Search for the cell housing the specified text and yield its [x, y] center coordinate. 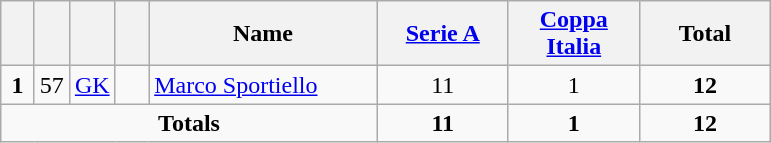
Name [264, 34]
Marco Sportiello [264, 85]
Total [704, 34]
Totals [189, 123]
GK [92, 85]
Coppa Italia [574, 34]
57 [52, 85]
Serie A [442, 34]
